Return the [X, Y] coordinate for the center point of the cell that contains the specified text.  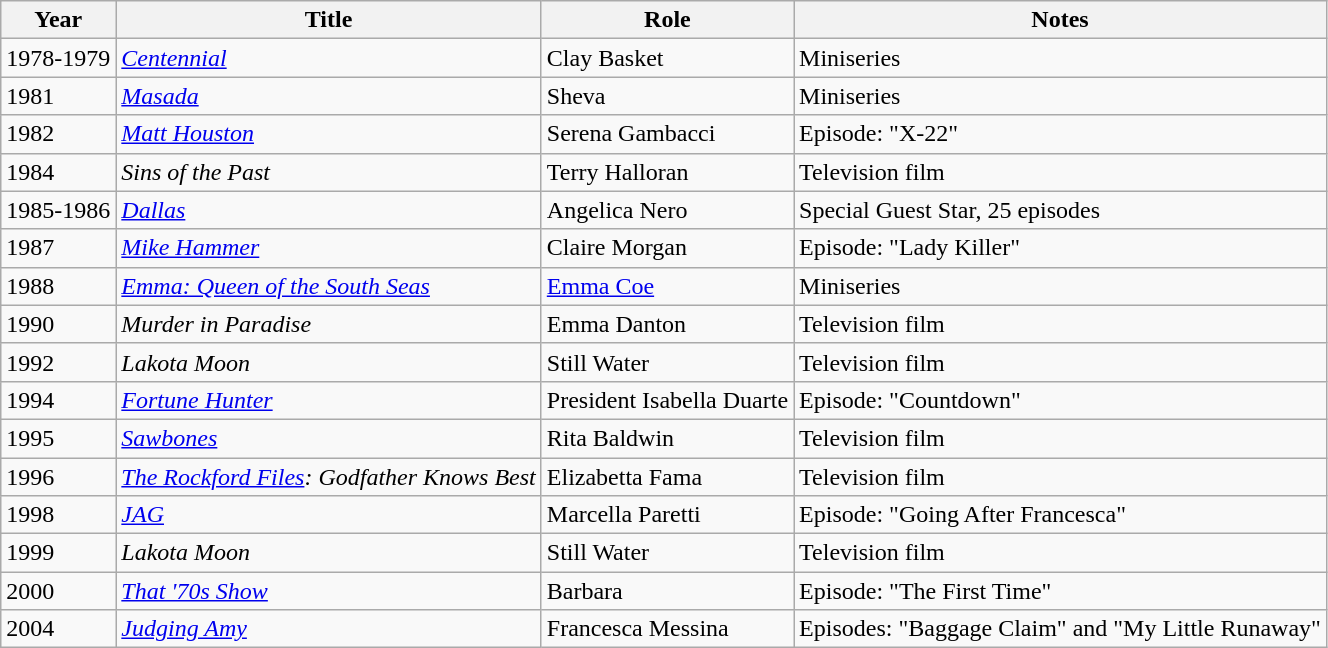
2000 [58, 591]
1995 [58, 438]
1987 [58, 248]
Emma: Queen of the South Seas [328, 286]
Dallas [328, 210]
President Isabella Duarte [667, 400]
1981 [58, 96]
Barbara [667, 591]
Role [667, 20]
Mike Hammer [328, 248]
Marcella Paretti [667, 515]
Sins of the Past [328, 172]
1996 [58, 477]
Serena Gambacci [667, 134]
The Rockford Files: Godfather Knows Best [328, 477]
Episode: "Going After Francesca" [1060, 515]
Fortune Hunter [328, 400]
1978-1979 [58, 58]
Centennial [328, 58]
1992 [58, 362]
Episode: "The First Time" [1060, 591]
Francesca Messina [667, 629]
Angelica Nero [667, 210]
1982 [58, 134]
Special Guest Star, 25 episodes [1060, 210]
Episode: "Countdown" [1060, 400]
Judging Amy [328, 629]
1990 [58, 324]
Notes [1060, 20]
Rita Baldwin [667, 438]
Year [58, 20]
Clay Basket [667, 58]
Episodes: "Baggage Claim" and "My Little Runaway" [1060, 629]
That '70s Show [328, 591]
Elizabetta Fama [667, 477]
1998 [58, 515]
1985-1986 [58, 210]
Episode: "X-22" [1060, 134]
Episode: "Lady Killer" [1060, 248]
Masada [328, 96]
1984 [58, 172]
Title [328, 20]
1988 [58, 286]
JAG [328, 515]
Murder in Paradise [328, 324]
Emma Danton [667, 324]
Emma Coe [667, 286]
Sheva [667, 96]
Sawbones [328, 438]
2004 [58, 629]
Matt Houston [328, 134]
Claire Morgan [667, 248]
1994 [58, 400]
1999 [58, 553]
Terry Halloran [667, 172]
